From the cell containing the given text, extract its center point as (x, y) coordinate. 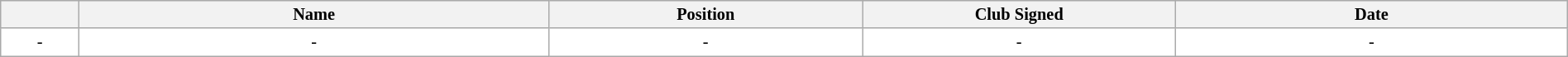
Name (313, 14)
Club Signed (1019, 14)
Position (706, 14)
Date (1372, 14)
